Pinpoint the cell where the given text exists, returning its [x, y] midpoint coordinate. 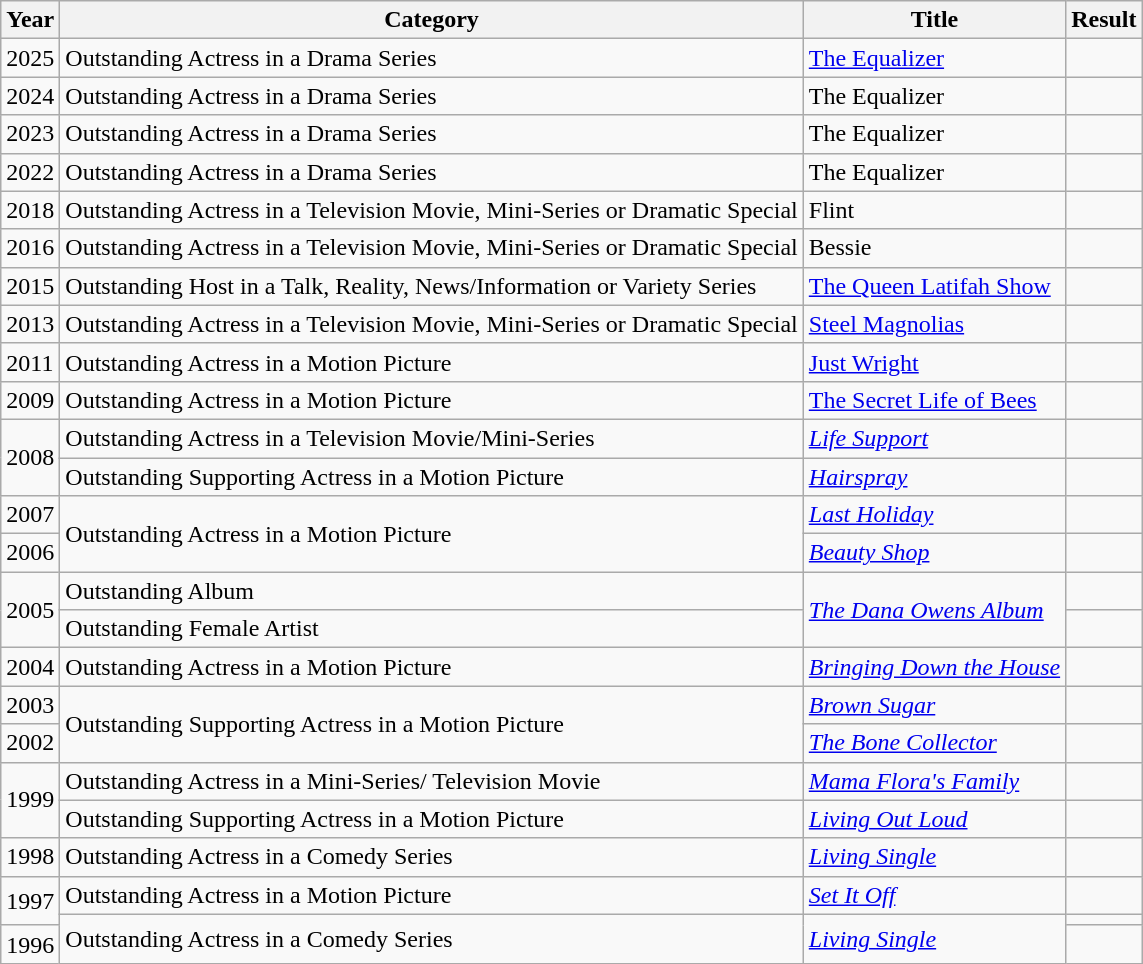
Just Wright [934, 362]
The Dana Owens Album [934, 610]
Flint [934, 210]
2002 [30, 743]
2005 [30, 610]
Beauty Shop [934, 553]
Outstanding Actress in a Television Movie/Mini-Series [432, 438]
2003 [30, 705]
2023 [30, 134]
Brown Sugar [934, 705]
The Secret Life of Bees [934, 400]
2024 [30, 96]
Title [934, 20]
1999 [30, 800]
2006 [30, 553]
Result [1104, 20]
2004 [30, 667]
1996 [30, 944]
2013 [30, 324]
Set It Off [934, 895]
Last Holiday [934, 515]
2025 [30, 58]
Outstanding Album [432, 591]
2009 [30, 400]
2007 [30, 515]
The Queen Latifah Show [934, 286]
Bessie [934, 248]
Outstanding Host in a Talk, Reality, News/Information or Variety Series [432, 286]
2016 [30, 248]
Bringing Down the House [934, 667]
Category [432, 20]
1997 [30, 900]
Living Out Loud [934, 819]
2018 [30, 210]
Hairspray [934, 477]
Steel Magnolias [934, 324]
Outstanding Female Artist [432, 629]
2011 [30, 362]
Year [30, 20]
1998 [30, 857]
The Bone Collector [934, 743]
2008 [30, 457]
Mama Flora's Family [934, 781]
Life Support [934, 438]
2015 [30, 286]
Outstanding Actress in a Mini-Series/ Television Movie [432, 781]
2022 [30, 172]
